Detect which cell encompasses the target text, then output its (X, Y) center coordinate. 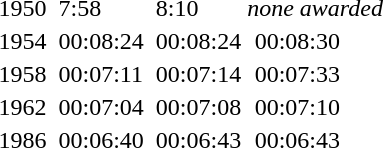
00:07:08 (198, 107)
00:07:14 (198, 74)
00:07:10 (318, 107)
00:07:11 (101, 74)
00:08:30 (318, 41)
00:07:04 (101, 107)
00:07:33 (318, 74)
